Return the [x, y] coordinate for the center point of the cell that contains the specified text.  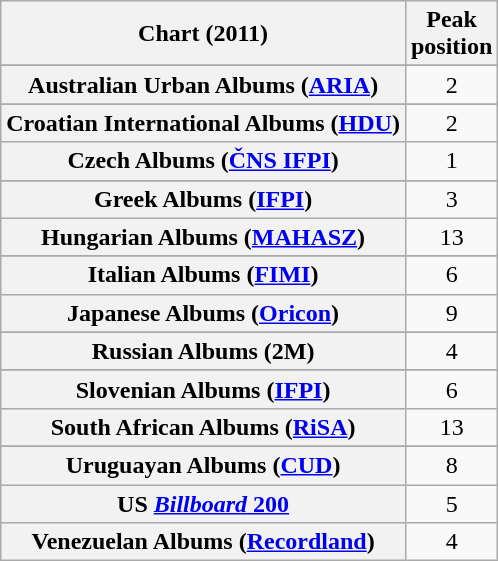
Venezuelan Albums (Recordland) [204, 542]
Russian Albums (2М) [204, 351]
Uruguayan Albums (CUD) [204, 465]
9 [451, 313]
Chart (2011) [204, 34]
3 [451, 199]
Czech Albums (ČNS IFPI) [204, 161]
Japanese Albums (Oricon) [204, 313]
South African Albums (RiSA) [204, 427]
Hungarian Albums (MAHASZ) [204, 237]
Australian Urban Albums (ARIA) [204, 85]
US Billboard 200 [204, 503]
Greek Albums (IFPI) [204, 199]
Italian Albums (FIMI) [204, 275]
Peakposition [451, 34]
8 [451, 465]
Croatian International Albums (HDU) [204, 123]
5 [451, 503]
1 [451, 161]
Slovenian Albums (IFPI) [204, 389]
